Locate the cell with the specified text and output its [x, y] center coordinate. 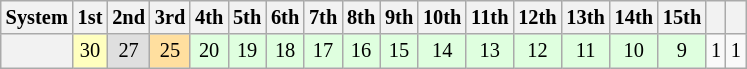
10th [442, 17]
9 [682, 51]
16 [361, 51]
15 [399, 51]
6th [285, 17]
14 [442, 51]
17 [323, 51]
13th [585, 17]
12 [537, 51]
3rd [170, 17]
14th [634, 17]
25 [170, 51]
5th [247, 17]
4th [209, 17]
10 [634, 51]
15th [682, 17]
20 [209, 51]
19 [247, 51]
30 [90, 51]
11th [490, 17]
8th [361, 17]
11 [585, 51]
9th [399, 17]
1st [90, 17]
18 [285, 51]
2nd [128, 17]
12th [537, 17]
7th [323, 17]
System [37, 17]
27 [128, 51]
13 [490, 51]
